Extract the (X, Y) coordinate from the center of the cell holding the provided text.  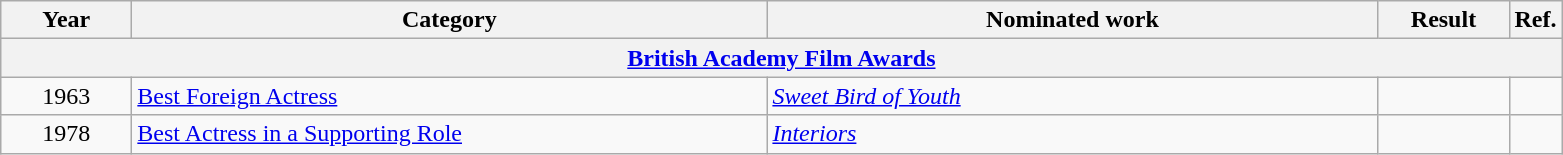
Nominated work (1072, 20)
Best Actress in a Supporting Role (450, 134)
1978 (66, 134)
British Academy Film Awards (782, 58)
Result (1444, 20)
Interiors (1072, 134)
1963 (66, 96)
Best Foreign Actress (450, 96)
Year (66, 20)
Category (450, 20)
Ref. (1536, 20)
Sweet Bird of Youth (1072, 96)
